Pinpoint the cell where the given text exists, returning its (X, Y) midpoint coordinate. 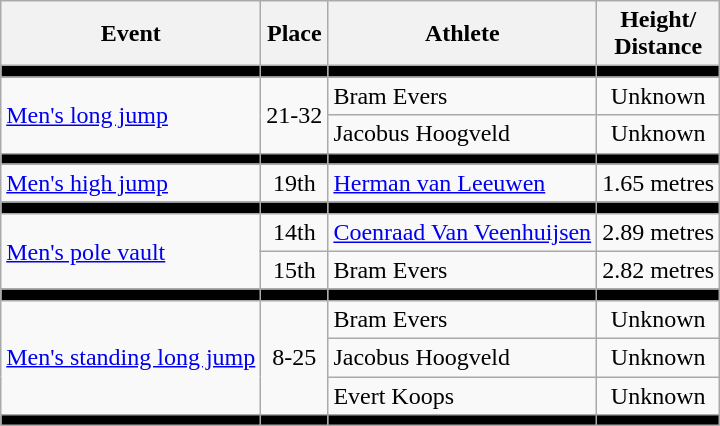
Men's standing long jump (131, 357)
Men's pole vault (131, 251)
Evert Koops (462, 395)
2.89 metres (658, 232)
Height/Distance (658, 34)
2.82 metres (658, 270)
14th (294, 232)
8-25 (294, 357)
Event (131, 34)
Athlete (462, 34)
15th (294, 270)
1.65 metres (658, 183)
21-32 (294, 115)
19th (294, 183)
Herman van Leeuwen (462, 183)
Men's high jump (131, 183)
Coenraad Van Veenhuijsen (462, 232)
Place (294, 34)
Men's long jump (131, 115)
